Pinpoint the cell where the given text exists, returning its (x, y) midpoint coordinate. 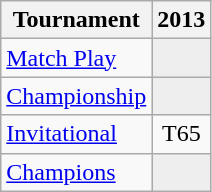
Tournament (76, 20)
Championship (76, 96)
2013 (182, 20)
Champions (76, 172)
T65 (182, 134)
Match Play (76, 58)
Invitational (76, 134)
